Capture the cell that displays the provided text and extract its [x, y] central coordinate. 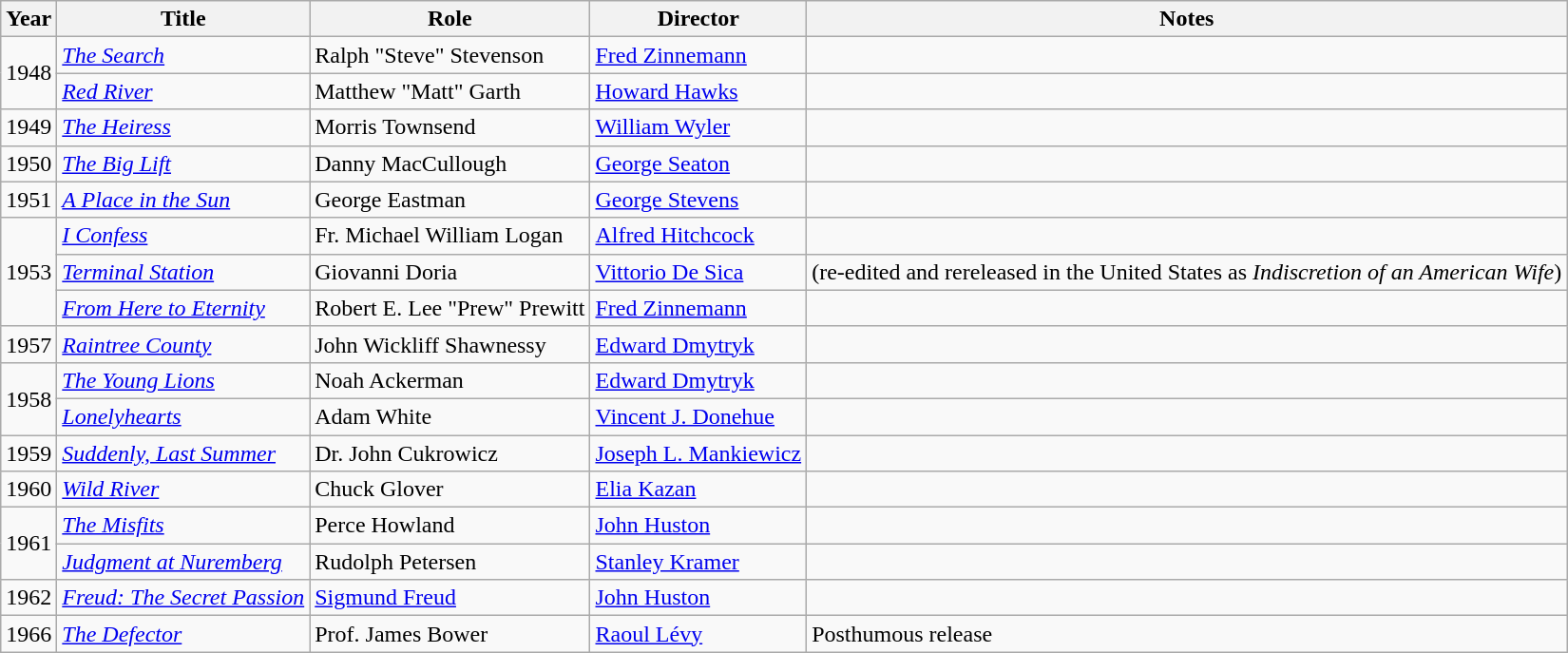
John Wickliff Shawnessy [450, 344]
Vincent J. Donehue [698, 416]
Joseph L. Mankiewicz [698, 453]
Prof. James Bower [450, 634]
Robert E. Lee "Prew" Prewitt [450, 308]
The Misfits [183, 526]
1960 [29, 490]
1953 [29, 272]
Elia Kazan [698, 490]
Freud: The Secret Passion [183, 598]
Vittorio De Sica [698, 272]
Terminal Station [183, 272]
1959 [29, 453]
Lonelyhearts [183, 416]
Dr. John Cukrowicz [450, 453]
Wild River [183, 490]
Howard Hawks [698, 91]
1949 [29, 127]
Chuck Glover [450, 490]
1950 [29, 163]
A Place in the Sun [183, 200]
Giovanni Doria [450, 272]
1957 [29, 344]
1951 [29, 200]
Stanley Kramer [698, 562]
The Young Lions [183, 380]
Role [450, 19]
Red River [183, 91]
Rudolph Petersen [450, 562]
(re-edited and rereleased in the United States as Indiscretion of an American Wife) [1187, 272]
The Heiress [183, 127]
The Big Lift [183, 163]
Title [183, 19]
The Defector [183, 634]
I Confess [183, 236]
Fr. Michael William Logan [450, 236]
1966 [29, 634]
George Eastman [450, 200]
1958 [29, 398]
Judgment at Nuremberg [183, 562]
Ralph "Steve" Stevenson [450, 55]
Danny MacCullough [450, 163]
1961 [29, 544]
Sigmund Freud [450, 598]
Suddenly, Last Summer [183, 453]
From Here to Eternity [183, 308]
1948 [29, 73]
Noah Ackerman [450, 380]
The Search [183, 55]
Posthumous release [1187, 634]
George Seaton [698, 163]
Perce Howland [450, 526]
Director [698, 19]
Alfred Hitchcock [698, 236]
William Wyler [698, 127]
Matthew "Matt" Garth [450, 91]
Raintree County [183, 344]
Adam White [450, 416]
Raoul Lévy [698, 634]
Notes [1187, 19]
George Stevens [698, 200]
Morris Townsend [450, 127]
1962 [29, 598]
Year [29, 19]
